Locate the cell with the specified text and output its (X, Y) center coordinate. 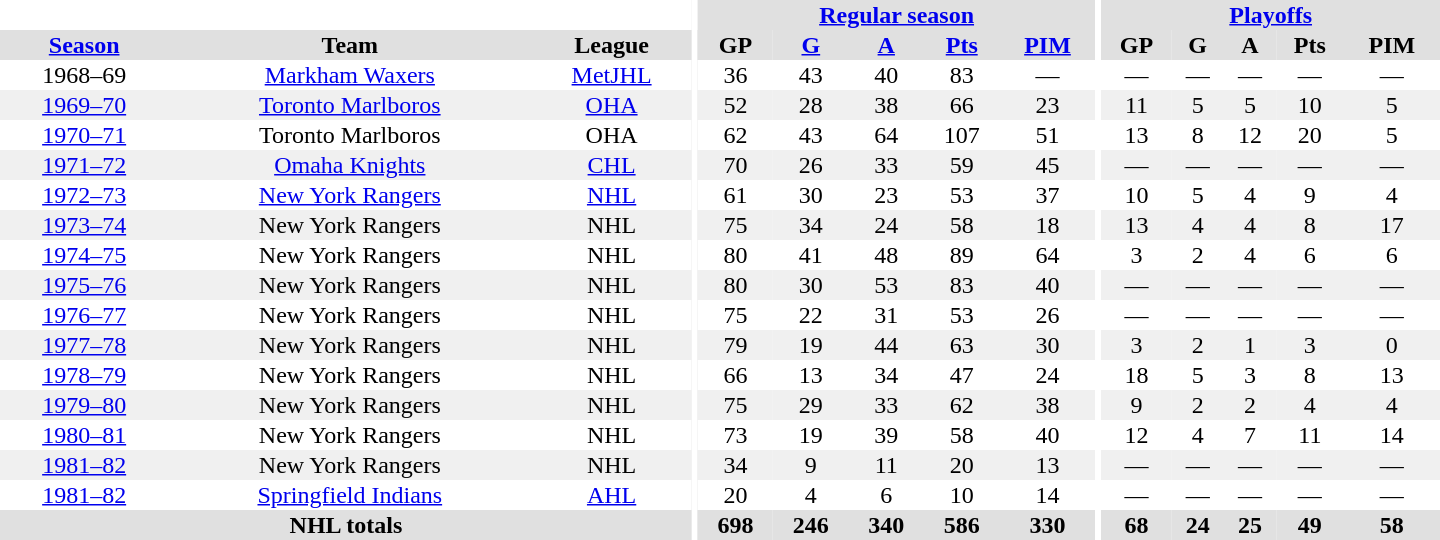
1968–69 (84, 75)
70 (736, 165)
586 (962, 525)
NHL totals (346, 525)
47 (962, 375)
Omaha Knights (350, 165)
107 (962, 135)
7 (1250, 435)
61 (736, 195)
59 (962, 165)
44 (886, 345)
1972–73 (84, 195)
340 (886, 525)
1977–78 (84, 345)
51 (1047, 135)
0 (1392, 345)
1975–76 (84, 285)
1971–72 (84, 165)
246 (810, 525)
28 (810, 105)
49 (1310, 525)
36 (736, 75)
Playoffs (1270, 15)
52 (736, 105)
17 (1392, 225)
1974–75 (84, 255)
89 (962, 255)
MetJHL (612, 75)
1978–79 (84, 375)
698 (736, 525)
29 (810, 405)
AHL (612, 495)
CHL (612, 165)
330 (1047, 525)
1976–77 (84, 315)
73 (736, 435)
41 (810, 255)
Springfield Indians (350, 495)
31 (886, 315)
63 (962, 345)
45 (1047, 165)
1969–70 (84, 105)
48 (886, 255)
1979–80 (84, 405)
Team (350, 45)
22 (810, 315)
37 (1047, 195)
1980–81 (84, 435)
1973–74 (84, 225)
Regular season (897, 15)
Season (84, 45)
1970–71 (84, 135)
League (612, 45)
68 (1136, 525)
1 (1250, 345)
Markham Waxers (350, 75)
25 (1250, 525)
39 (886, 435)
79 (736, 345)
